Output the [X, Y] coordinate of the center of the cell containing the given text.  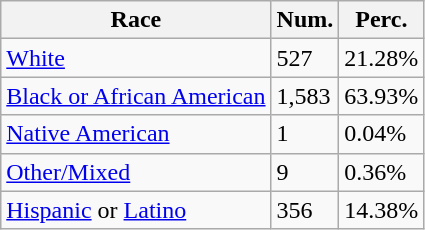
Black or African American [136, 96]
21.28% [382, 58]
Native American [136, 134]
14.38% [382, 210]
Perc. [382, 20]
1 [305, 134]
9 [305, 172]
63.93% [382, 96]
Other/Mixed [136, 172]
Race [136, 20]
356 [305, 210]
0.04% [382, 134]
Hispanic or Latino [136, 210]
Num. [305, 20]
527 [305, 58]
0.36% [382, 172]
1,583 [305, 96]
White [136, 58]
